Output the (X, Y) coordinate of the center of the cell containing the given text.  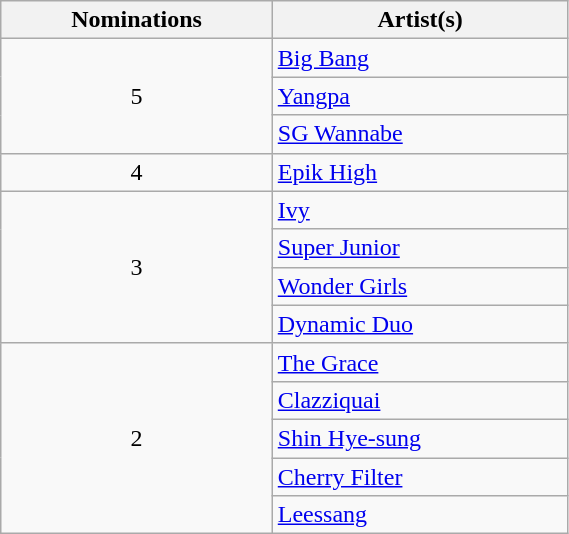
Ivy (420, 210)
Wonder Girls (420, 286)
Epik High (420, 172)
Yangpa (420, 96)
4 (137, 172)
Dynamic Duo (420, 324)
The Grace (420, 362)
Shin Hye-sung (420, 438)
Artist(s) (420, 20)
SG Wannabe (420, 134)
3 (137, 267)
Nominations (137, 20)
Leessang (420, 515)
2 (137, 438)
5 (137, 96)
Cherry Filter (420, 477)
Super Junior (420, 248)
Clazziquai (420, 400)
Big Bang (420, 58)
